Determine the [x, y] coordinate at the center of the cell enclosing the given text.  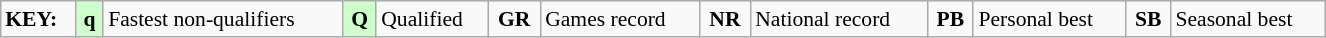
National record [838, 19]
q [90, 19]
Games record [620, 19]
Q [360, 19]
NR [725, 19]
Fastest non-qualifiers [223, 19]
Seasonal best [1248, 19]
KEY: [38, 19]
Personal best [1049, 19]
SB [1148, 19]
Qualified [432, 19]
PB [950, 19]
GR [514, 19]
